From the cell containing the given text, extract its center point as [X, Y] coordinate. 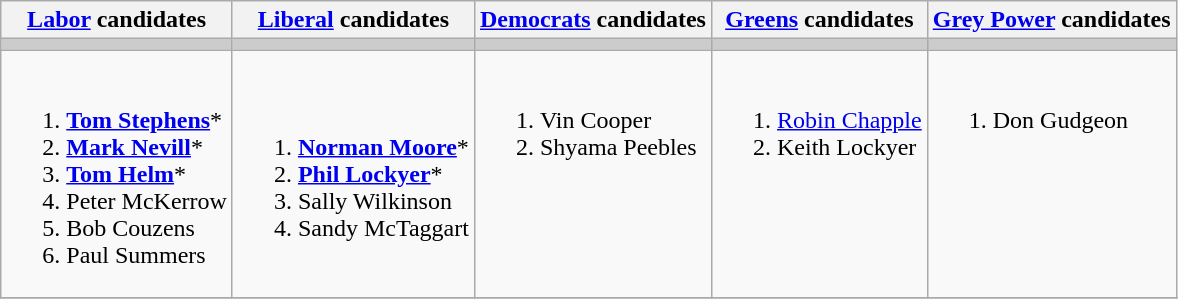
Grey Power candidates [1052, 20]
Liberal candidates [353, 20]
Tom Stephens*Mark Nevill*Tom Helm*Peter McKerrowBob CouzensPaul Summers [117, 174]
Labor candidates [117, 20]
Vin CooperShyama Peebles [592, 174]
Greens candidates [819, 20]
Don Gudgeon [1052, 174]
Democrats candidates [592, 20]
Norman Moore*Phil Lockyer*Sally WilkinsonSandy McTaggart [353, 174]
Robin ChappleKeith Lockyer [819, 174]
